Return [x, y] of the center of cell containing provided text 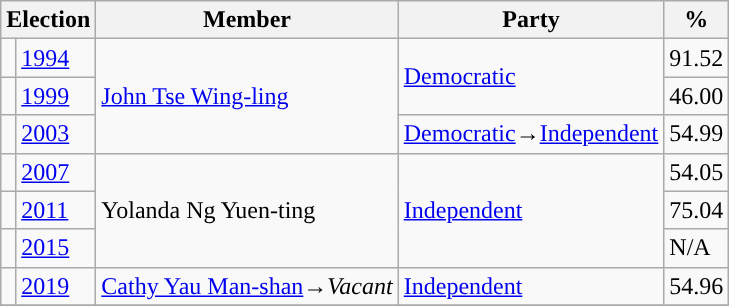
54.96 [696, 286]
54.99 [696, 134]
91.52 [696, 58]
2019 [56, 286]
John Tse Wing-ling [247, 96]
2007 [56, 172]
N/A [696, 248]
2003 [56, 134]
Election [48, 20]
Party [531, 20]
Yolanda Ng Yuen-ting [247, 210]
54.05 [696, 172]
Cathy Yau Man-shan→Vacant [247, 286]
Democratic→Independent [531, 134]
2011 [56, 210]
Member [247, 20]
Democratic [531, 77]
2015 [56, 248]
1994 [56, 58]
% [696, 20]
46.00 [696, 96]
1999 [56, 96]
75.04 [696, 210]
